From the cell containing the given text, extract its center point as (x, y) coordinate. 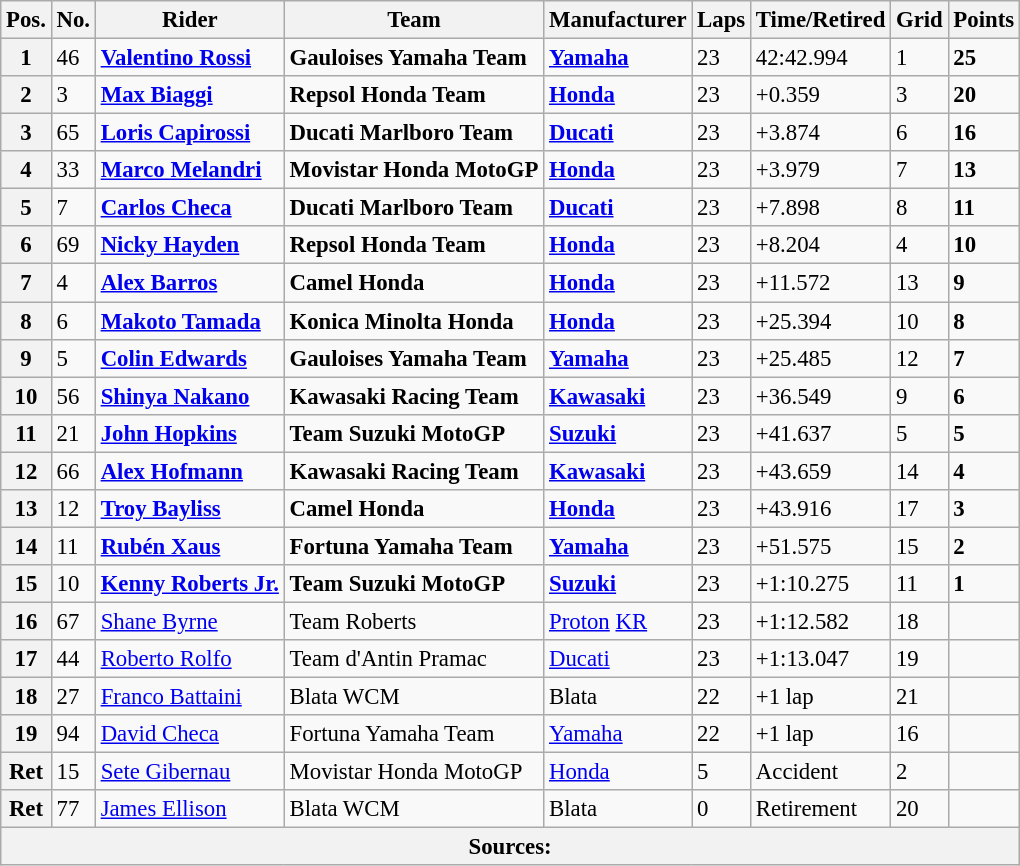
Retirement (821, 809)
Laps (722, 20)
77 (73, 809)
67 (73, 621)
33 (73, 170)
Carlos Checa (190, 208)
+43.916 (821, 509)
+25.485 (821, 358)
Team (414, 20)
+1:12.582 (821, 621)
Grid (920, 20)
Nicky Hayden (190, 245)
Franco Battaini (190, 697)
+36.549 (821, 396)
Points (984, 20)
Valentino Rossi (190, 58)
John Hopkins (190, 433)
27 (73, 697)
Kenny Roberts Jr. (190, 584)
94 (73, 734)
65 (73, 133)
Alex Barros (190, 283)
+3.979 (821, 170)
Sources: (510, 847)
Proton KR (618, 621)
+43.659 (821, 471)
+1:10.275 (821, 584)
Konica Minolta Honda (414, 321)
Pos. (26, 20)
+3.874 (821, 133)
Shane Byrne (190, 621)
Manufacturer (618, 20)
+25.394 (821, 321)
+8.204 (821, 245)
Colin Edwards (190, 358)
Team Roberts (414, 621)
25 (984, 58)
69 (73, 245)
Loris Capirossi (190, 133)
Shinya Nakano (190, 396)
Alex Hofmann (190, 471)
+7.898 (821, 208)
Team d'Antin Pramac (414, 659)
Rider (190, 20)
0 (722, 809)
David Checa (190, 734)
+11.572 (821, 283)
46 (73, 58)
+1:13.047 (821, 659)
Rubén Xaus (190, 546)
Makoto Tamada (190, 321)
56 (73, 396)
Sete Gibernau (190, 772)
44 (73, 659)
+0.359 (821, 95)
Roberto Rolfo (190, 659)
42:42.994 (821, 58)
+51.575 (821, 546)
Max Biaggi (190, 95)
Marco Melandri (190, 170)
+41.637 (821, 433)
66 (73, 471)
Troy Bayliss (190, 509)
James Ellison (190, 809)
Accident (821, 772)
No. (73, 20)
Time/Retired (821, 20)
